Find where the given text appears and provide that cell's center as (x, y) coordinate. 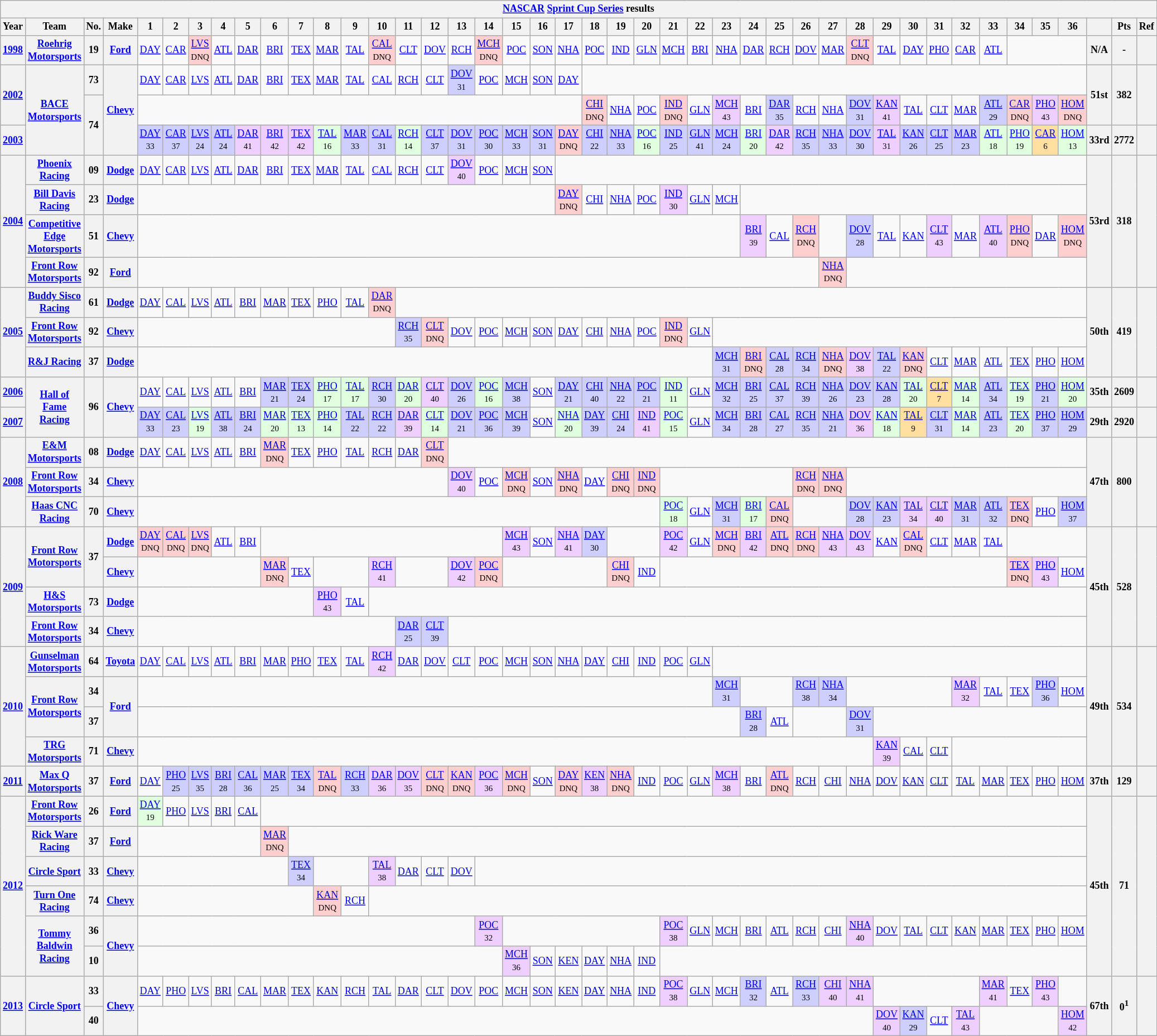
12 (435, 27)
NHA26 (833, 392)
HOM29 (1072, 422)
CAR37 (176, 140)
SON31 (542, 140)
Tommy Baldwin Racing (55, 946)
POC21 (647, 392)
50th (1099, 333)
2011 (13, 782)
2012 (13, 886)
CAL23 (176, 422)
CLT25 (939, 140)
2013 (13, 1005)
DOV30 (860, 140)
MCH33 (517, 140)
9 (355, 27)
KAN41 (887, 110)
Pts (1125, 27)
528 (1125, 587)
22 (700, 27)
DAR41 (248, 140)
IND25 (673, 140)
MCH24 (727, 140)
27 (833, 27)
Buddy Sisco Racing (55, 302)
13 (461, 27)
CHI24 (621, 422)
24 (753, 27)
N/A (1099, 50)
3 (200, 27)
16 (542, 27)
E&M Motorsports (55, 452)
NHA22 (621, 392)
20 (647, 27)
51st (1099, 95)
PHO17 (327, 392)
318 (1125, 221)
PHO19 (1020, 140)
Haas CNC Racing (55, 512)
Gunselman Motorsports (55, 662)
DAY19 (150, 811)
18 (595, 27)
POC42 (673, 542)
POC15 (673, 422)
67th (1099, 1005)
No. (94, 27)
35th (1099, 392)
534 (1125, 706)
MAR33 (355, 140)
MAR32 (966, 692)
DAY30 (595, 542)
KAN23 (887, 512)
35 (1045, 27)
TAL34 (913, 512)
2008 (13, 482)
Phoenix Racing (55, 170)
BRI20 (753, 140)
ATL38 (223, 422)
2004 (13, 221)
IND11 (673, 392)
KEN38 (595, 782)
ATL32 (993, 512)
TAL17 (355, 392)
KAN39 (887, 751)
- (1125, 50)
DAR20 (408, 392)
DOV43 (860, 542)
CAL37 (780, 392)
01 (1125, 1005)
25 (780, 27)
BRI39 (753, 236)
11 (408, 27)
ATL40 (993, 236)
419 (1125, 333)
RCH38 (806, 692)
96 (94, 407)
LVS35 (200, 782)
49th (1099, 706)
R&J Racing (55, 362)
15 (517, 27)
BRI25 (753, 392)
POC32 (489, 931)
29th (1099, 422)
CLT39 (435, 632)
HOM37 (1072, 512)
17 (568, 27)
31 (939, 27)
POCDNQ (489, 572)
382 (1125, 95)
MAR21 (275, 392)
TEX24 (301, 392)
ATL34 (993, 392)
KAN18 (887, 422)
Hall of Fame Racing (55, 407)
ATL23 (993, 422)
Rick Ware Racing (55, 841)
2007 (13, 422)
DAR39 (408, 422)
KAN28 (887, 392)
6 (275, 27)
BRI32 (753, 991)
DOV38 (860, 362)
LVS19 (200, 422)
BRI17 (753, 512)
2009 (13, 587)
2006 (13, 392)
Max Q Motorsports (55, 782)
51 (94, 236)
CLT37 (435, 140)
CARDNQ (1020, 110)
CAR6 (1045, 140)
RCH39 (806, 392)
BRI24 (248, 422)
CAL27 (780, 422)
70 (94, 512)
PHODNQ (1020, 236)
RCH22 (382, 422)
28 (860, 27)
CLT43 (939, 236)
DAR36 (382, 782)
DOV21 (461, 422)
DAR42 (780, 140)
PHO36 (1045, 692)
CAL31 (382, 140)
Turn One Racing (55, 901)
08 (94, 452)
30 (913, 27)
14 (489, 27)
Competitive Edge Motorsports (55, 236)
KAN26 (913, 140)
CLT31 (939, 422)
Toyota (120, 662)
TEX13 (301, 422)
MAR23 (966, 140)
MCH34 (727, 422)
PHO37 (1045, 422)
NHA43 (833, 542)
TEX42 (301, 140)
NHA20 (568, 422)
NHA40 (860, 931)
64 (94, 662)
ATL18 (993, 140)
8 (327, 27)
TAL43 (966, 1021)
MCH39 (517, 422)
2005 (13, 333)
GLN41 (700, 140)
DOV26 (461, 392)
CHI22 (595, 140)
61 (94, 302)
CAL28 (780, 362)
800 (1125, 482)
NHA21 (833, 422)
PHO14 (327, 422)
IND41 (647, 422)
RCH14 (408, 140)
TEX20 (1020, 422)
33rd (1099, 140)
DAR35 (780, 110)
MCH32 (727, 392)
MAR25 (275, 782)
2003 (13, 140)
NHA34 (833, 692)
5 (248, 27)
129 (1125, 782)
DARDNQ (382, 302)
IND30 (673, 200)
DAR25 (408, 632)
DOV42 (461, 572)
MAR41 (993, 991)
TAL16 (327, 140)
PHO25 (176, 782)
1 (150, 27)
37th (1099, 782)
MCH36 (517, 961)
Team (55, 27)
DAY21 (568, 392)
29 (887, 27)
LVS24 (200, 140)
DAY39 (595, 422)
CLT7 (939, 392)
TAL20 (913, 392)
DOV35 (408, 782)
DOV23 (860, 392)
2 (176, 27)
RCH30 (382, 392)
HOM42 (1072, 1021)
Roehrig Motorsports (55, 50)
DOV36 (860, 422)
4 (223, 27)
NASCAR Sprint Cup Series results (578, 9)
H&S Motorsports (55, 602)
2609 (1125, 392)
TEX19 (1020, 392)
MAR31 (966, 512)
KAN29 (913, 1021)
TAL31 (887, 140)
HOM20 (1072, 392)
2010 (13, 706)
Make (120, 27)
Bill Davis Racing (55, 200)
POC30 (489, 140)
TAL38 (382, 871)
1998 (13, 50)
CAL36 (248, 782)
Ref (1146, 27)
53rd (1099, 221)
21 (673, 27)
CLT14 (435, 422)
Year (13, 27)
TALDNQ (327, 782)
40 (94, 1021)
09 (94, 170)
POC18 (673, 512)
2772 (1125, 140)
MAR20 (275, 422)
BACE Motorsports (55, 110)
HOM13 (1072, 140)
RCH41 (382, 572)
BRIDNQ (753, 362)
47th (1099, 482)
TAL9 (913, 422)
2920 (1125, 422)
32 (966, 27)
2002 (13, 95)
7 (301, 27)
RCH42 (382, 662)
PHO21 (1045, 392)
TRG Motorsports (55, 751)
ATL24 (223, 140)
RCH34 (806, 362)
ATL29 (993, 110)
